Extract the [X, Y] coordinate from the center of the cell holding the provided text.  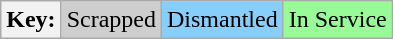
Key: [31, 20]
Scrapped [111, 20]
In Service [338, 20]
Dismantled [222, 20]
